Identify which cell holds the provided text, then report its [X, Y] central coordinate. 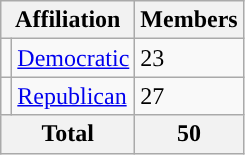
Affiliation [68, 20]
27 [189, 96]
Republican [74, 96]
50 [189, 134]
Democratic [74, 58]
Members [189, 20]
Total [68, 134]
23 [189, 58]
